Output the [X, Y] coordinate of the center of the cell containing the given text.  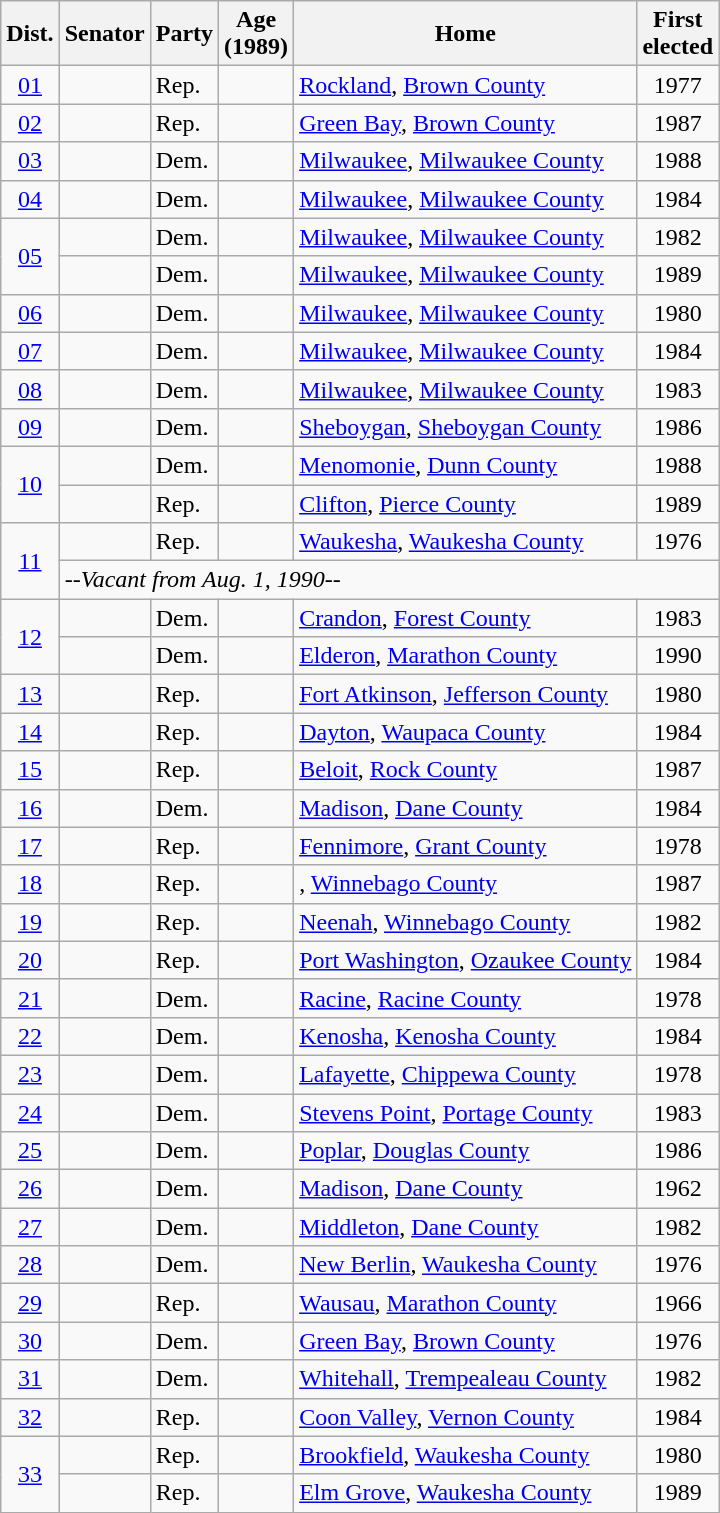
Age(1989) [256, 34]
Fennimore, Grant County [466, 846]
12 [30, 637]
16 [30, 808]
Racine, Racine County [466, 998]
1966 [678, 1303]
New Berlin, Waukesha County [466, 1265]
Poplar, Douglas County [466, 1151]
10 [30, 484]
02 [30, 123]
07 [30, 351]
Coon Valley, Vernon County [466, 1417]
Waukesha, Waukesha County [466, 542]
Home [466, 34]
21 [30, 998]
Whitehall, Trempealeau County [466, 1379]
Stevens Point, Portage County [466, 1113]
Firstelected [678, 34]
30 [30, 1341]
Middleton, Dane County [466, 1227]
Senator [104, 34]
32 [30, 1417]
--Vacant from Aug. 1, 1990-- [388, 580]
29 [30, 1303]
Rockland, Brown County [466, 85]
01 [30, 85]
, Winnebago County [466, 884]
Beloit, Rock County [466, 770]
14 [30, 732]
Kenosha, Kenosha County [466, 1036]
22 [30, 1036]
Dist. [30, 34]
1990 [678, 656]
23 [30, 1074]
03 [30, 161]
Elderon, Marathon County [466, 656]
33 [30, 1474]
Elm Grove, Waukesha County [466, 1493]
11 [30, 561]
19 [30, 922]
1977 [678, 85]
Neenah, Winnebago County [466, 922]
13 [30, 694]
Fort Atkinson, Jefferson County [466, 694]
Dayton, Waupaca County [466, 732]
Port Washington, Ozaukee County [466, 960]
Brookfield, Waukesha County [466, 1455]
27 [30, 1227]
Lafayette, Chippewa County [466, 1074]
05 [30, 256]
18 [30, 884]
17 [30, 846]
Party [184, 34]
20 [30, 960]
08 [30, 389]
25 [30, 1151]
28 [30, 1265]
24 [30, 1113]
09 [30, 427]
1962 [678, 1189]
26 [30, 1189]
06 [30, 313]
31 [30, 1379]
04 [30, 199]
Clifton, Pierce County [466, 503]
Menomonie, Dunn County [466, 465]
Crandon, Forest County [466, 618]
Wausau, Marathon County [466, 1303]
15 [30, 770]
Sheboygan, Sheboygan County [466, 427]
